Provide the (x, y) coordinate of the cell's center where the given text is located.  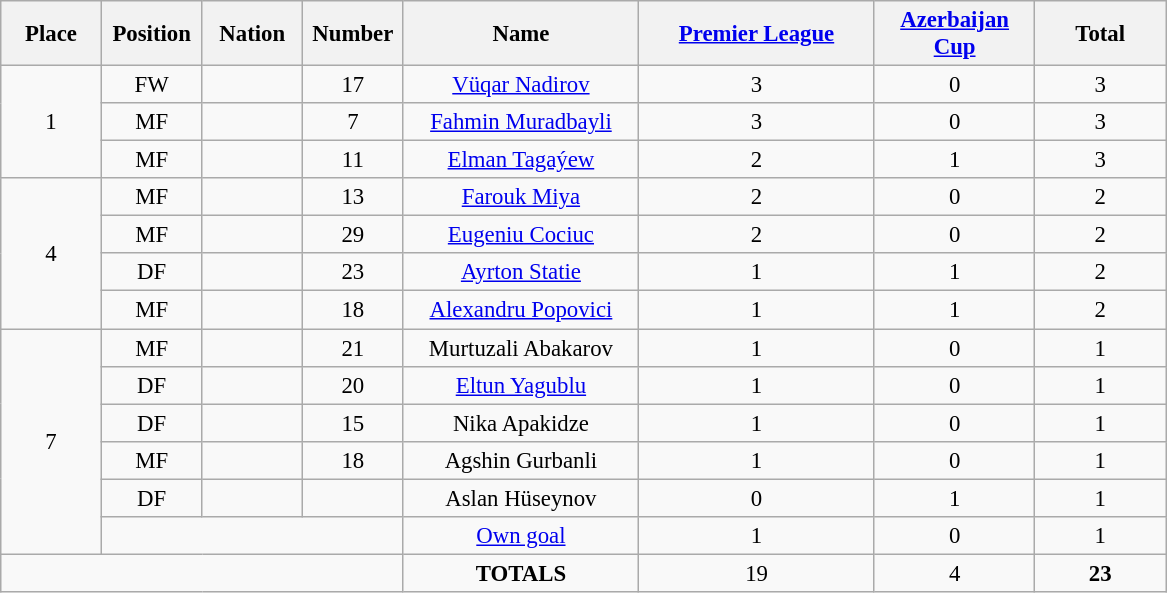
Premier League (757, 34)
Eugeniu Cociuc (521, 235)
19 (757, 573)
Azerbaijan Cup (954, 34)
15 (354, 423)
11 (354, 160)
Ayrton Statie (521, 273)
29 (354, 235)
Total (1100, 34)
Number (354, 34)
21 (354, 348)
Eltun Yagublu (521, 385)
Agshin Gurbanli (521, 460)
Aslan Hüseynov (521, 498)
Farouk Miya (521, 197)
20 (354, 385)
Alexandru Popovici (521, 310)
17 (354, 85)
Elman Tagaýew (521, 160)
FW (152, 85)
Own goal (521, 536)
Nation (252, 34)
Name (521, 34)
13 (354, 197)
Nika Apakidze (521, 423)
Murtuzali Abakarov (521, 348)
Vüqar Nadirov (521, 85)
Place (52, 34)
TOTALS (521, 573)
Position (152, 34)
Fahmin Muradbayli (521, 122)
